Return [x, y] of the center of cell containing provided text 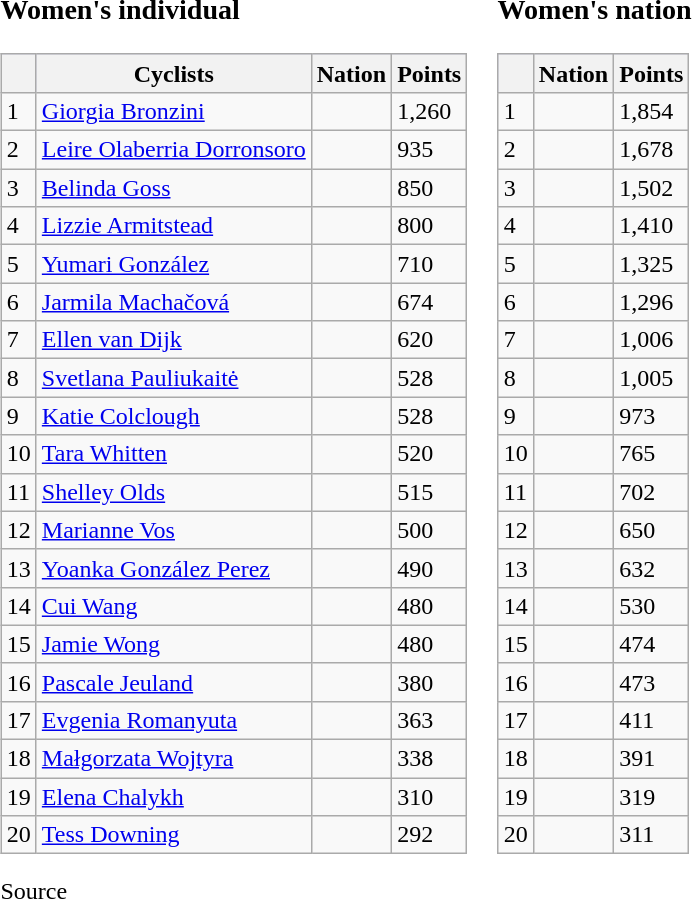
Elena Chalykh [174, 797]
391 [652, 759]
Giorgia Bronzini [174, 111]
Cyclists [174, 73]
1,260 [430, 111]
650 [652, 530]
515 [430, 492]
Yumari González [174, 264]
Tara Whitten [174, 454]
1,325 [652, 264]
Leire Olaberria Dorronsoro [174, 150]
Cui Wang [174, 606]
530 [652, 606]
311 [652, 835]
800 [430, 226]
Marianne Vos [174, 530]
674 [430, 302]
1,854 [652, 111]
620 [430, 340]
1,005 [652, 378]
474 [652, 644]
1,410 [652, 226]
Katie Colclough [174, 416]
Tess Downing [174, 835]
850 [430, 188]
Yoanka González Perez [174, 568]
702 [652, 492]
935 [430, 150]
520 [430, 454]
380 [430, 682]
1,006 [652, 340]
710 [430, 264]
Jarmila Machačová [174, 302]
Shelley Olds [174, 492]
319 [652, 797]
Svetlana Pauliukaitė [174, 378]
310 [430, 797]
292 [430, 835]
1,502 [652, 188]
1,296 [652, 302]
Małgorzata Wojtyra [174, 759]
363 [430, 720]
411 [652, 720]
500 [430, 530]
473 [652, 682]
Evgenia Romanyuta [174, 720]
Lizzie Armitstead [174, 226]
632 [652, 568]
Ellen van Dijk [174, 340]
338 [430, 759]
973 [652, 416]
1,678 [652, 150]
765 [652, 454]
490 [430, 568]
Belinda Goss [174, 188]
Pascale Jeuland [174, 682]
Jamie Wong [174, 644]
